From the cell containing the given text, extract its center point as [X, Y] coordinate. 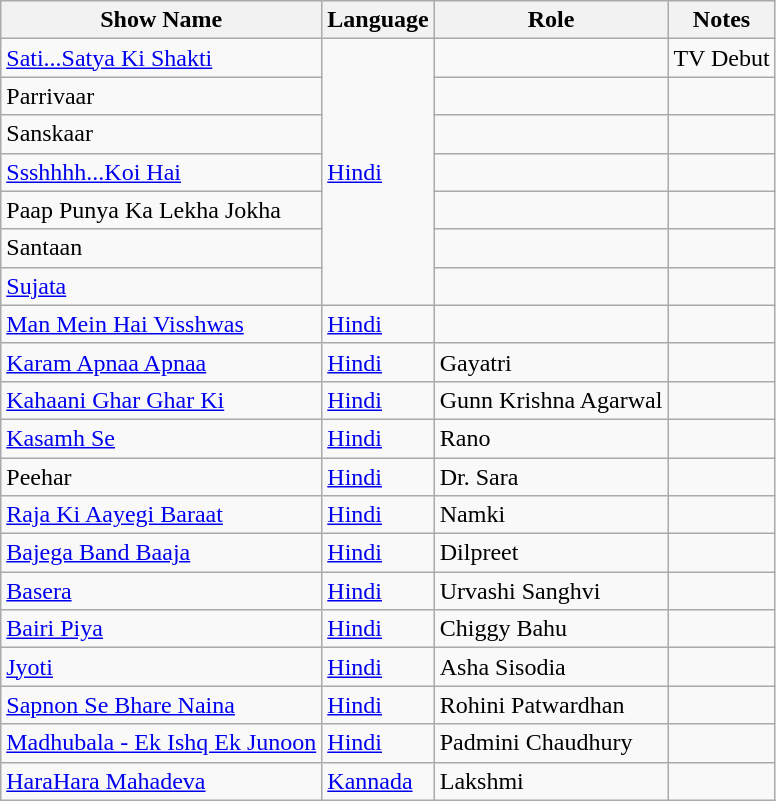
Namki [551, 515]
Kahaani Ghar Ghar Ki [162, 400]
Dr. Sara [551, 477]
Language [378, 20]
Parrivaar [162, 96]
HaraHara Mahadeva [162, 781]
Karam Apnaa Apnaa [162, 362]
Show Name [162, 20]
Kannada [378, 781]
Madhubala - Ek Ishq Ek Junoon [162, 743]
Sujata [162, 286]
Ssshhhh...Koi Hai [162, 172]
Raja Ki Aayegi Baraat [162, 515]
Gayatri [551, 362]
Role [551, 20]
Jyoti [162, 667]
Lakshmi [551, 781]
TV Debut [722, 58]
Bajega Band Baaja [162, 553]
Rohini Patwardhan [551, 705]
Paap Punya Ka Lekha Jokha [162, 210]
Bairi Piya [162, 629]
Urvashi Sanghvi [551, 591]
Asha Sisodia [551, 667]
Chiggy Bahu [551, 629]
Dilpreet [551, 553]
Rano [551, 438]
Padmini Chaudhury [551, 743]
Kasamh Se [162, 438]
Sapnon Se Bhare Naina [162, 705]
Notes [722, 20]
Sanskaar [162, 134]
Santaan [162, 248]
Basera [162, 591]
Sati...Satya Ki Shakti [162, 58]
Man Mein Hai Visshwas [162, 324]
Gunn Krishna Agarwal [551, 400]
Peehar [162, 477]
